Return the [x, y] coordinate for the center point of the cell that contains the specified text.  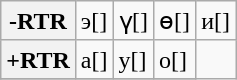
-RTR [38, 21]
о[] [175, 59]
+RTR [38, 59]
у[] [134, 59]
а[] [94, 59]
и[] [216, 21]
ө[] [175, 21]
ү[] [134, 21]
э[] [94, 21]
